Provide the [x, y] coordinate of the cell's center where the given text is located.  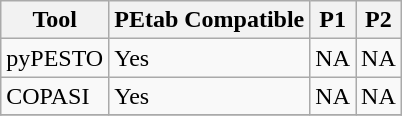
PEtab Compatible [210, 20]
COPASI [55, 96]
P1 [333, 20]
P2 [379, 20]
Tool [55, 20]
pyPESTO [55, 58]
